Return (x, y) of the center of cell containing provided text 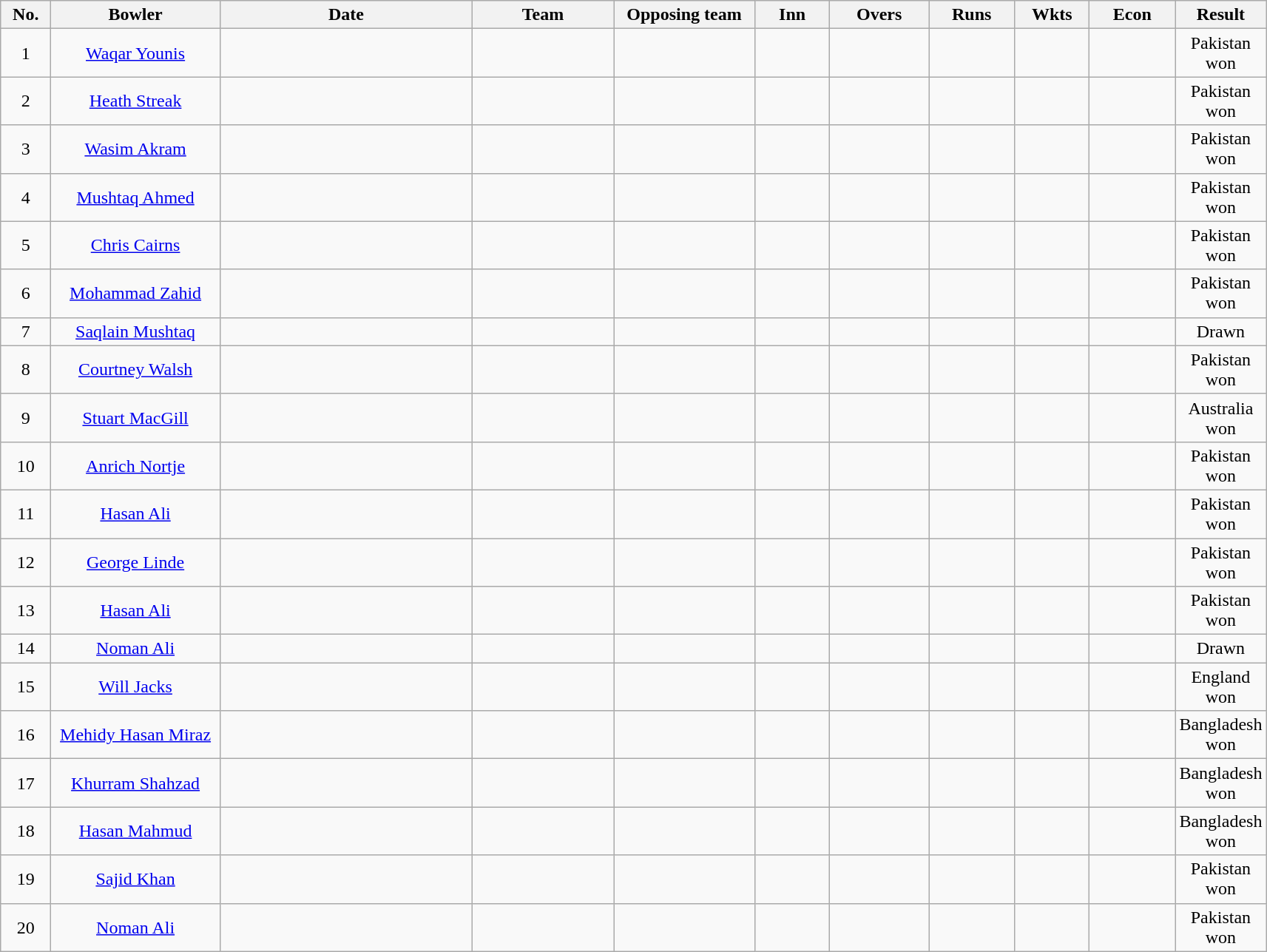
Saqlain Mushtaq (136, 331)
14 (26, 649)
2 (26, 101)
Khurram Shahzad (136, 783)
3 (26, 149)
England won (1220, 686)
Runs (972, 15)
Anrich Nortje (136, 466)
Will Jacks (136, 686)
11 (26, 513)
Courtney Walsh (136, 370)
Heath Streak (136, 101)
15 (26, 686)
Mohammad Zahid (136, 293)
1 (26, 53)
Waqar Younis (136, 53)
17 (26, 783)
Wkts (1052, 15)
Hasan Mahmud (136, 831)
19 (26, 879)
8 (26, 370)
Mehidy Hasan Miraz (136, 735)
Opposing team (685, 15)
Bowler (136, 15)
12 (26, 562)
10 (26, 466)
Stuart MacGill (136, 417)
Econ (1132, 15)
Inn (793, 15)
Date (346, 15)
Team (543, 15)
7 (26, 331)
20 (26, 928)
Wasim Akram (136, 149)
5 (26, 246)
Australia won (1220, 417)
Mushtaq Ahmed (136, 197)
4 (26, 197)
Result (1220, 15)
16 (26, 735)
13 (26, 611)
Overs (879, 15)
9 (26, 417)
18 (26, 831)
6 (26, 293)
Chris Cairns (136, 246)
Sajid Khan (136, 879)
No. (26, 15)
George Linde (136, 562)
